Pinpoint the cell where the given text exists, returning its [x, y] midpoint coordinate. 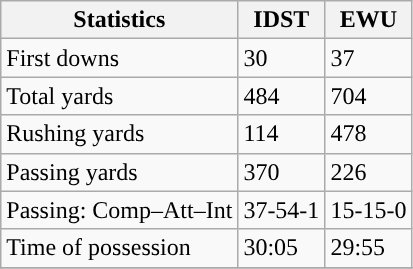
30 [282, 58]
EWU [368, 20]
30:05 [282, 248]
226 [368, 172]
29:55 [368, 248]
478 [368, 134]
114 [282, 134]
Total yards [120, 96]
First downs [120, 58]
Rushing yards [120, 134]
37-54-1 [282, 210]
Time of possession [120, 248]
Passing yards [120, 172]
37 [368, 58]
704 [368, 96]
Statistics [120, 20]
370 [282, 172]
484 [282, 96]
15-15-0 [368, 210]
Passing: Comp–Att–Int [120, 210]
IDST [282, 20]
